Output the (X, Y) coordinate of the center of the cell containing the given text.  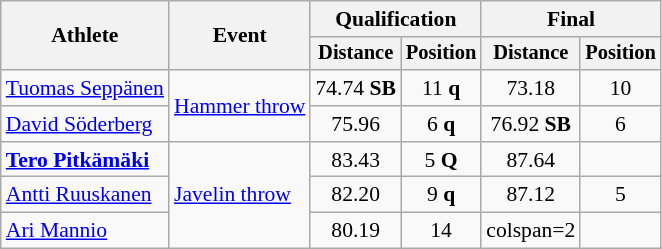
5 (620, 195)
74.74 SB (356, 88)
Event (240, 36)
14 (441, 231)
Final (570, 19)
80.19 (356, 231)
Athlete (85, 36)
Antti Ruuskanen (85, 195)
Ari Mannio (85, 231)
Qualification (396, 19)
10 (620, 88)
9 q (441, 195)
6 (620, 124)
Tero Pitkämäki (85, 160)
Hammer throw (240, 106)
73.18 (530, 88)
83.43 (356, 160)
David Söderberg (85, 124)
5 Q (441, 160)
75.96 (356, 124)
Javelin throw (240, 196)
82.20 (356, 195)
87.12 (530, 195)
6 q (441, 124)
colspan=2 (530, 231)
76.92 SB (530, 124)
Tuomas Seppänen (85, 88)
87.64 (530, 160)
11 q (441, 88)
